Detect which cell encompasses the target text, then output its [x, y] center coordinate. 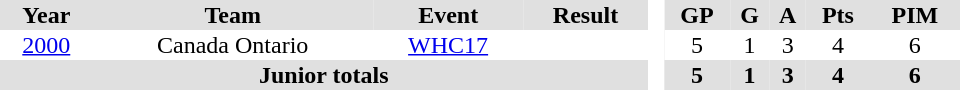
Junior totals [324, 75]
Event [448, 15]
WHC17 [448, 45]
PIM [915, 15]
Pts [838, 15]
A [788, 15]
Year [46, 15]
G [750, 15]
2000 [46, 45]
Team [233, 15]
GP [697, 15]
Result [585, 15]
Canada Ontario [233, 45]
